Capture the cell that displays the provided text and extract its [X, Y] central coordinate. 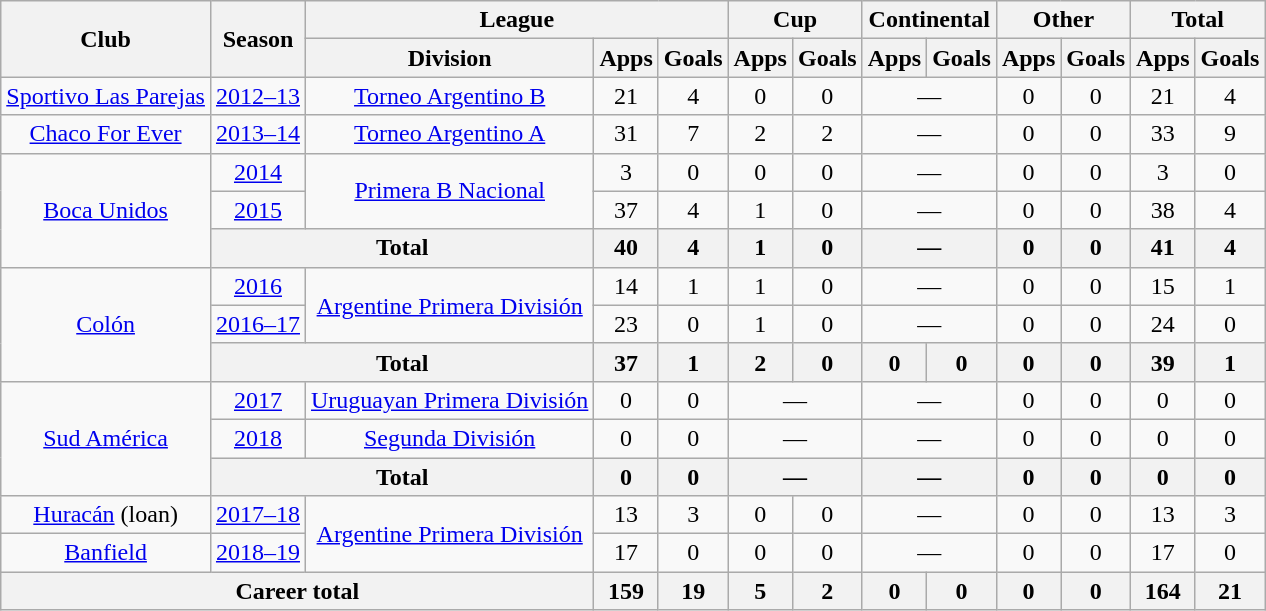
24 [1163, 324]
39 [1163, 362]
Huracán (loan) [106, 515]
33 [1163, 134]
Cup [795, 20]
41 [1163, 248]
2017 [258, 400]
Banfield [106, 553]
2018–19 [258, 553]
2016–17 [258, 324]
Uruguayan Primera División [450, 400]
Boca Unidos [106, 210]
Career total [298, 591]
League [518, 20]
Primera B Nacional [450, 191]
Division [450, 58]
Season [258, 39]
Sud América [106, 438]
2016 [258, 286]
19 [693, 591]
2018 [258, 438]
2012–13 [258, 96]
Sportivo Las Parejas [106, 96]
164 [1163, 591]
9 [1230, 134]
2015 [258, 210]
2014 [258, 172]
7 [693, 134]
Continental [929, 20]
2013–14 [258, 134]
38 [1163, 210]
5 [760, 591]
Chaco For Ever [106, 134]
14 [626, 286]
Other [1063, 20]
40 [626, 248]
Torneo Argentino A [450, 134]
Colón [106, 324]
Torneo Argentino B [450, 96]
31 [626, 134]
2017–18 [258, 515]
Segunda División [450, 438]
Club [106, 39]
23 [626, 324]
159 [626, 591]
15 [1163, 286]
